Search for the cell housing the specified text and yield its (x, y) center coordinate. 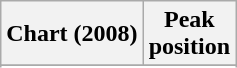
Chart (2008) (72, 34)
Peakposition (189, 34)
